Capture the cell that displays the provided text and extract its (x, y) central coordinate. 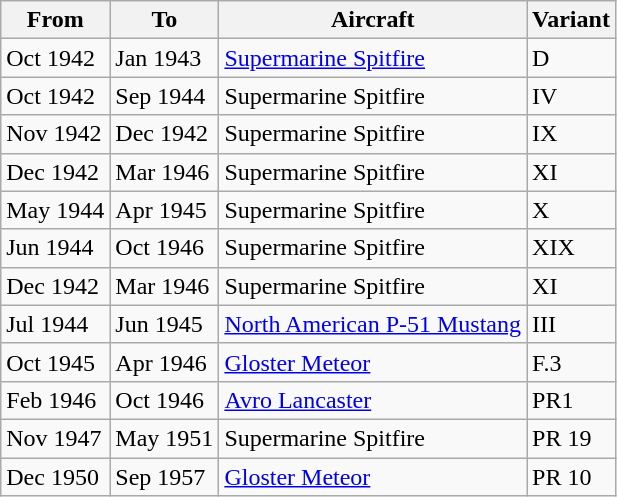
XIX (572, 248)
PR1 (572, 400)
Sep 1944 (164, 96)
Jul 1944 (56, 324)
Jan 1943 (164, 58)
Apr 1945 (164, 210)
Sep 1957 (164, 477)
North American P-51 Mustang (373, 324)
Apr 1946 (164, 362)
Aircraft (373, 20)
From (56, 20)
III (572, 324)
Nov 1947 (56, 438)
Dec 1950 (56, 477)
X (572, 210)
Avro Lancaster (373, 400)
IV (572, 96)
Feb 1946 (56, 400)
PR 10 (572, 477)
PR 19 (572, 438)
May 1951 (164, 438)
Jun 1944 (56, 248)
May 1944 (56, 210)
Variant (572, 20)
IX (572, 134)
Nov 1942 (56, 134)
Oct 1945 (56, 362)
To (164, 20)
F.3 (572, 362)
D (572, 58)
Jun 1945 (164, 324)
